Locate the cell with the specified text and output its [x, y] center coordinate. 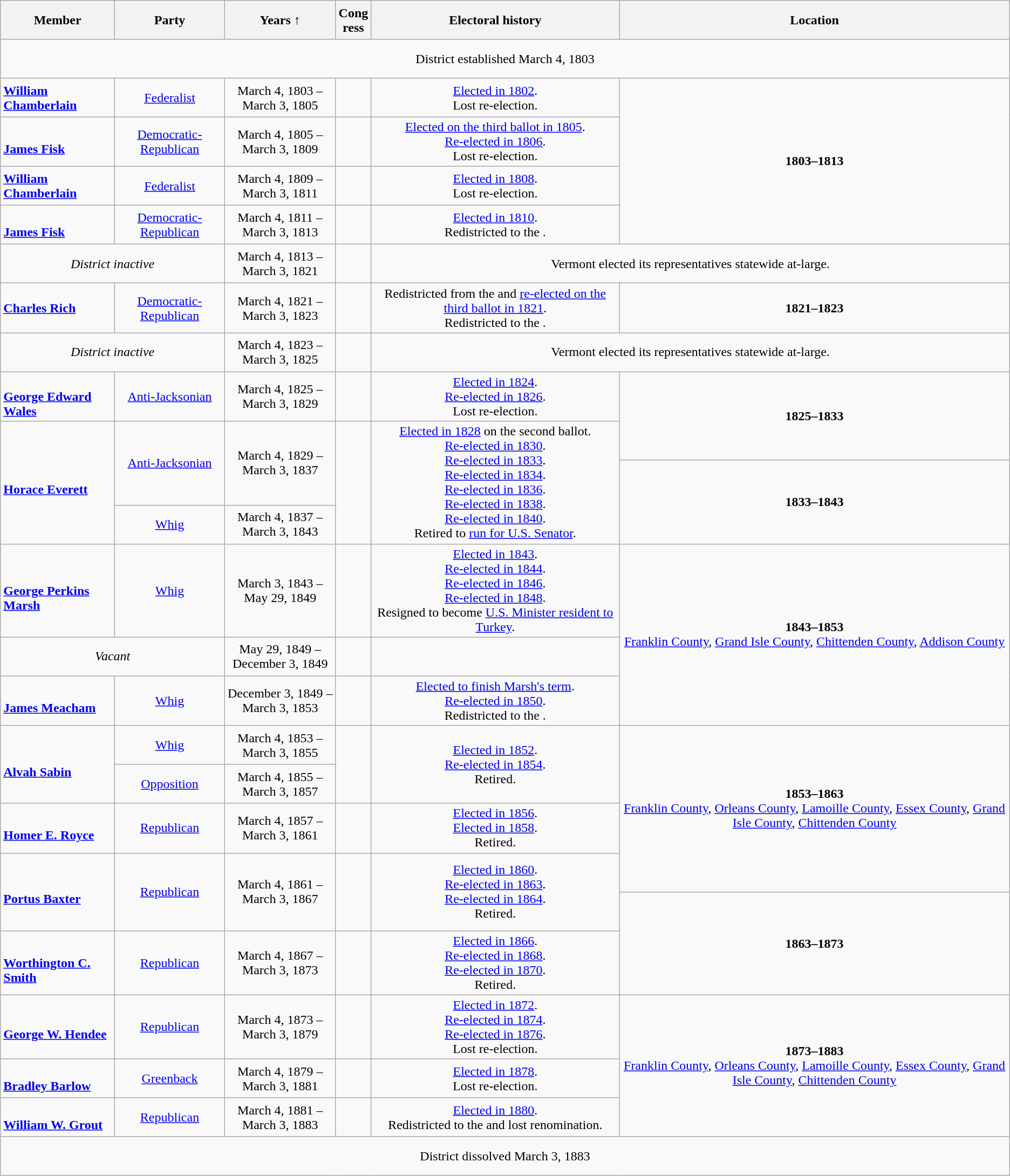
Homer E. Royce [58, 828]
Elected in 1866.Re-elected in 1868.Re-elected in 1870.Retired. [495, 962]
William W. Grout [58, 1117]
George Edward Wales [58, 396]
1853–1863Franklin County, Orleans County, Lamoille County, Essex County, Grand Isle County, Chittenden County [815, 809]
George Perkins Marsh [58, 590]
Vacant [113, 657]
1803–1813 [815, 161]
March 4, 1867 –March 3, 1873 [280, 962]
Party [170, 20]
March 4, 1873 –March 3, 1879 [280, 1027]
Congress [353, 20]
Worthington C. Smith [58, 962]
1863–1873 [815, 943]
Elected to finish Marsh's term.Re-elected in 1850.Redistricted to the . [495, 701]
District established March 4, 1803 [505, 59]
1873–1883Franklin County, Orleans County, Lamoille County, Essex County, Grand Isle County, Chittenden County [815, 1066]
Elected in 1856.Elected in 1858.Retired. [495, 828]
Elected on the third ballot in 1805.Re-elected in 1806.Lost re-election. [495, 142]
Elected in 1843.Re-elected in 1844.Re-elected in 1846.Re-elected in 1848.Resigned to become U.S. Minister resident to Turkey. [495, 590]
May 29, 1849 –December 3, 1849 [280, 657]
Bradley Barlow [58, 1078]
March 4, 1861 –March 3, 1867 [280, 892]
1821–1823 [815, 308]
Elected in 1878.Lost re-election. [495, 1078]
March 4, 1825 –March 3, 1829 [280, 396]
Elected in 1824.Re-elected in 1826.Lost re-election. [495, 396]
March 4, 1823 –March 3, 1825 [280, 352]
George W. Hendee [58, 1027]
December 3, 1849 –March 3, 1853 [280, 701]
March 3, 1843 –May 29, 1849 [280, 590]
James Meacham [58, 701]
Charles Rich [58, 308]
Elected in 1860.Re-elected in 1863.Re-elected in 1864.Retired. [495, 892]
Horace Everett [58, 482]
Alvah Sabin [58, 764]
Elected in 1802.Lost re-election. [495, 98]
Electoral history [495, 20]
Location [815, 20]
Elected in 1880.Redistricted to the and lost renomination. [495, 1117]
Years ↑ [280, 20]
Redistricted from the and re-elected on the third ballot in 1821.Redistricted to the . [495, 308]
1843–1853Franklin County, Grand Isle County, Chittenden County, Addison County [815, 634]
Elected in 1872.Re-elected in 1874.Re-elected in 1876.Lost re-election. [495, 1027]
March 4, 1829 –March 3, 1837 [280, 463]
March 4, 1879 –March 3, 1881 [280, 1078]
March 4, 1811 –March 3, 1813 [280, 225]
March 4, 1881 –March 3, 1883 [280, 1117]
Opposition [170, 784]
March 4, 1855 –March 3, 1857 [280, 784]
March 4, 1853 –March 3, 1855 [280, 745]
March 4, 1837 –March 3, 1843 [280, 524]
Greenback [170, 1078]
March 4, 1857 –March 3, 1861 [280, 828]
Elected in 1852.Re-elected in 1854.Retired. [495, 764]
Member [58, 20]
Elected in 1810.Redistricted to the . [495, 225]
March 4, 1809 –March 3, 1811 [280, 186]
March 4, 1803 –March 3, 1805 [280, 98]
1833–1843 [815, 502]
March 4, 1805 –March 3, 1809 [280, 142]
Elected in 1808.Lost re-election. [495, 186]
March 4, 1821 –March 3, 1823 [280, 308]
Portus Baxter [58, 892]
1825–1833 [815, 416]
District dissolved March 3, 1883 [505, 1156]
March 4, 1813 –March 3, 1821 [280, 264]
